Determine the (x, y) coordinate at the center of the cell enclosing the given text.  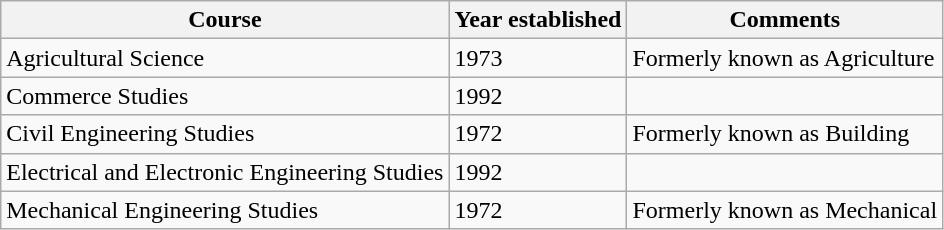
Civil Engineering Studies (225, 134)
1973 (538, 58)
Course (225, 20)
Formerly known as Agriculture (785, 58)
Comments (785, 20)
Agricultural Science (225, 58)
Commerce Studies (225, 96)
Year established (538, 20)
Electrical and Electronic Engineering Studies (225, 172)
Formerly known as Mechanical (785, 210)
Mechanical Engineering Studies (225, 210)
Formerly known as Building (785, 134)
